Return the [X, Y] coordinate for the center point of the cell that contains the specified text.  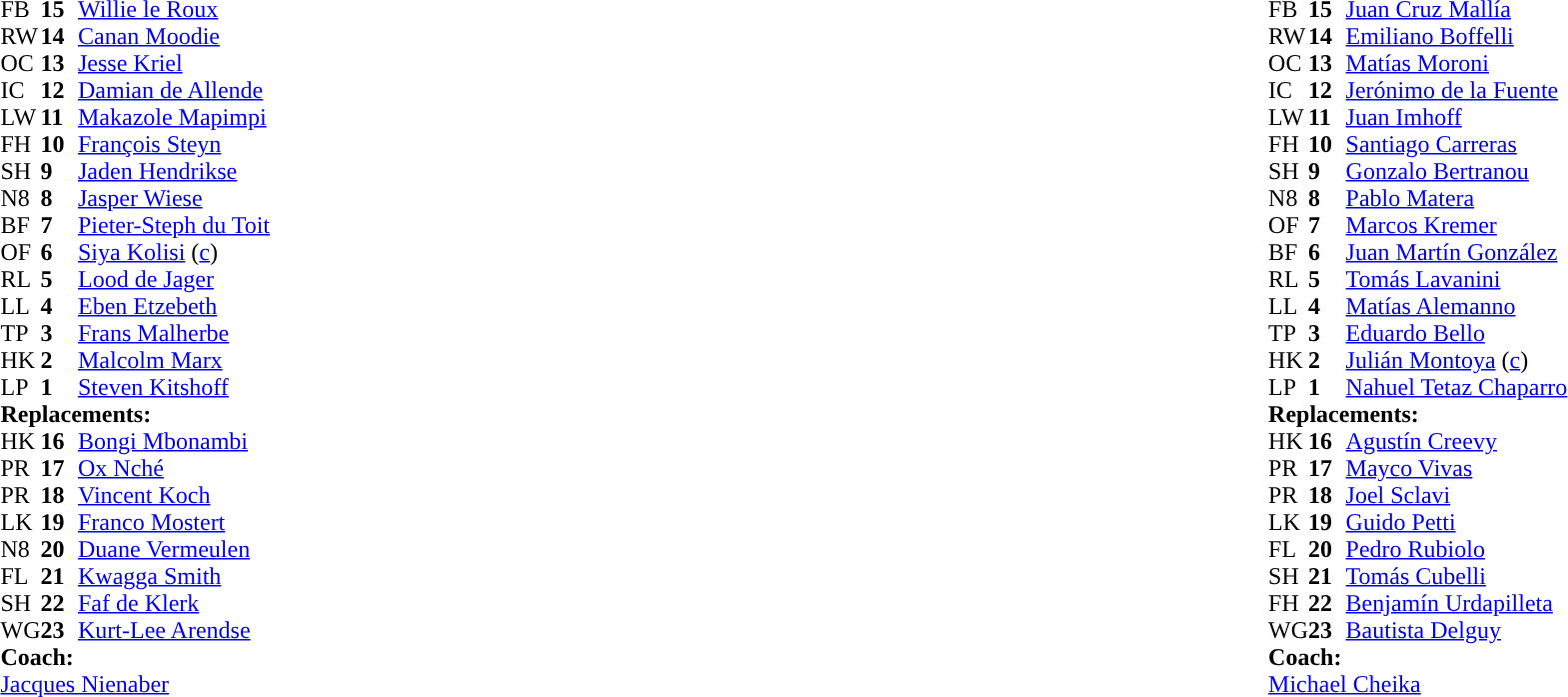
Guido Petti [1457, 522]
Benjamín Urdapilleta [1457, 604]
Juan Martín González [1457, 252]
Steven Kitshoff [174, 388]
Marcos Kremer [1457, 226]
Frans Malherbe [174, 334]
Malcolm Marx [174, 360]
Gonzalo Bertranou [1457, 172]
Lood de Jager [174, 280]
Franco Mostert [174, 522]
Joel Sclavi [1457, 496]
Jerónimo de la Fuente [1457, 90]
Pieter-Steph du Toit [174, 226]
Matías Alemanno [1457, 306]
Bautista Delguy [1457, 630]
Jasper Wiese [174, 198]
Jaden Hendrikse [174, 172]
Agustín Creevy [1457, 442]
François Steyn [174, 144]
Duane Vermeulen [174, 550]
Mayco Vivas [1457, 468]
Juan Imhoff [1457, 118]
Kurt-Lee Arendse [174, 630]
Nahuel Tetaz Chaparro [1457, 388]
Damian de Allende [174, 90]
Jacques Nienaber [135, 684]
Bongi Mbonambi [174, 442]
Faf de Klerk [174, 604]
Tomás Lavanini [1457, 280]
Michael Cheika [1417, 684]
Kwagga Smith [174, 576]
Tomás Cubelli [1457, 576]
Eduardo Bello [1457, 334]
Emiliano Boffelli [1457, 36]
Ox Nché [174, 468]
Matías Moroni [1457, 64]
Vincent Koch [174, 496]
Makazole Mapimpi [174, 118]
Pedro Rubiolo [1457, 550]
Jesse Kriel [174, 64]
Pablo Matera [1457, 198]
Siya Kolisi (c) [174, 252]
Eben Etzebeth [174, 306]
Canan Moodie [174, 36]
Julián Montoya (c) [1457, 360]
Santiago Carreras [1457, 144]
